Scan for the cell matching the given text and deliver its (X, Y) coordinate at center. 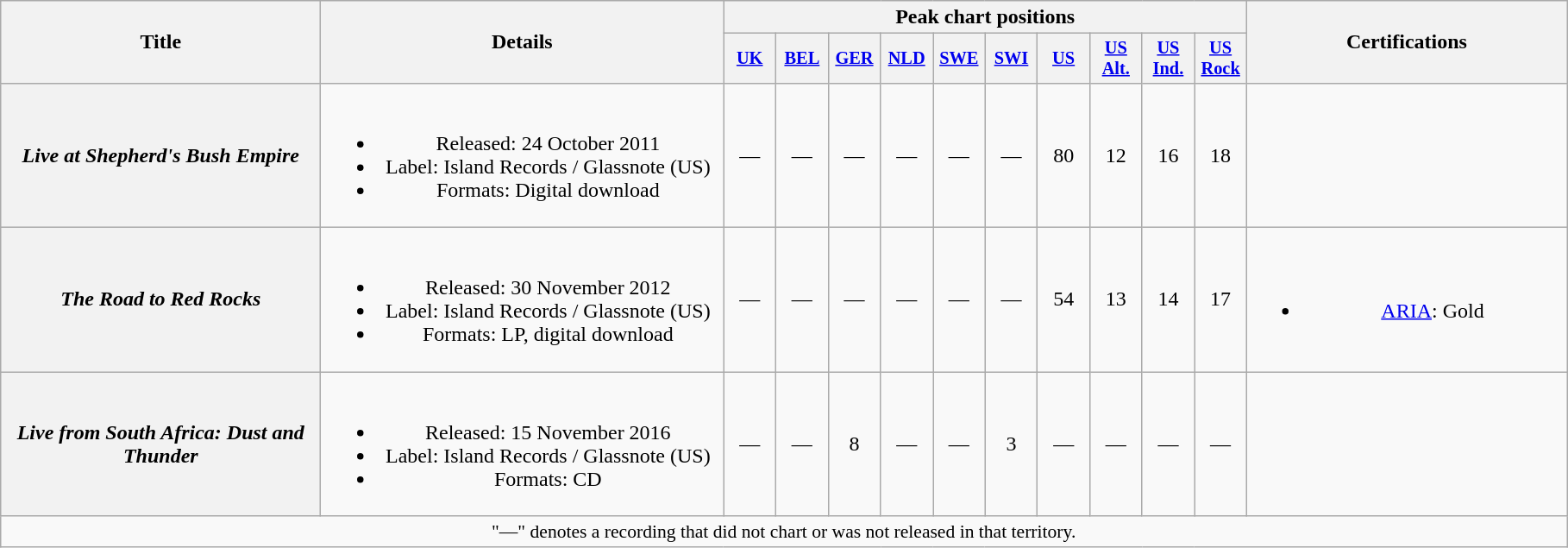
Peak chart positions (985, 17)
USInd. (1168, 59)
80 (1064, 155)
Live from South Africa: Dust and Thunder (160, 444)
Details (523, 42)
"—" denotes a recording that did not chart or was not released in that territory. (784, 532)
BEL (802, 59)
SWE (959, 59)
USAlt. (1116, 59)
18 (1221, 155)
3 (1011, 444)
12 (1116, 155)
Certifications (1406, 42)
54 (1064, 300)
Title (160, 42)
NLD (907, 59)
8 (854, 444)
Live at Shepherd's Bush Empire (160, 155)
ARIA: Gold (1406, 300)
UK (750, 59)
US (1064, 59)
17 (1221, 300)
USRock (1221, 59)
14 (1168, 300)
Released: 15 November 2016Label: Island Records / Glassnote (US)Formats: CD (523, 444)
Released: 24 October 2011Label: Island Records / Glassnote (US)Formats: Digital download (523, 155)
13 (1116, 300)
Released: 30 November 2012Label: Island Records / Glassnote (US)Formats: LP, digital download (523, 300)
SWI (1011, 59)
GER (854, 59)
The Road to Red Rocks (160, 300)
16 (1168, 155)
